Pinpoint the cell where the given text exists, returning its [x, y] midpoint coordinate. 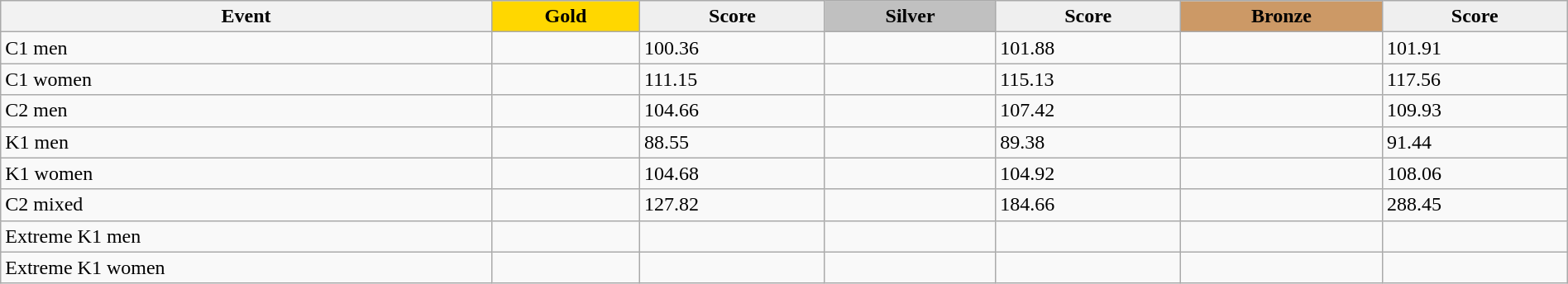
127.82 [733, 205]
101.91 [1475, 48]
107.42 [1088, 111]
100.36 [733, 48]
Extreme K1 women [246, 267]
C1 women [246, 79]
91.44 [1475, 142]
C2 mixed [246, 205]
Extreme K1 men [246, 236]
C1 men [246, 48]
111.15 [733, 79]
184.66 [1088, 205]
117.56 [1475, 79]
104.92 [1088, 173]
C2 men [246, 111]
109.93 [1475, 111]
Bronze [1282, 17]
101.88 [1088, 48]
89.38 [1088, 142]
Silver [910, 17]
Event [246, 17]
104.68 [733, 173]
288.45 [1475, 205]
Gold [566, 17]
K1 men [246, 142]
108.06 [1475, 173]
104.66 [733, 111]
115.13 [1088, 79]
K1 women [246, 173]
88.55 [733, 142]
